Find where the given text appears and provide that cell's center as [X, Y] coordinate. 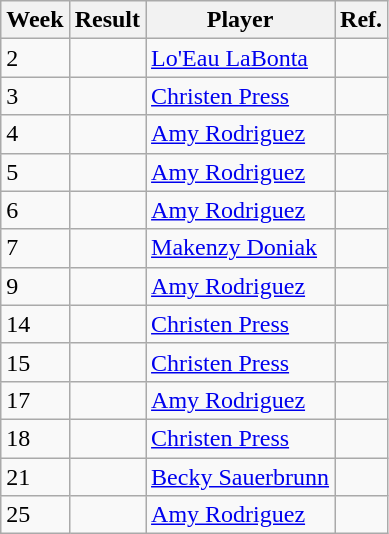
4 [35, 134]
Becky Sauerbrunn [240, 477]
2 [35, 58]
Lo'Eau LaBonta [240, 58]
5 [35, 172]
Week [35, 20]
17 [35, 400]
Ref. [362, 20]
Player [240, 20]
6 [35, 210]
25 [35, 515]
21 [35, 477]
Result [107, 20]
15 [35, 362]
18 [35, 438]
7 [35, 248]
Makenzy Doniak [240, 248]
3 [35, 96]
14 [35, 324]
9 [35, 286]
